From the cell containing the given text, extract its center point as [X, Y] coordinate. 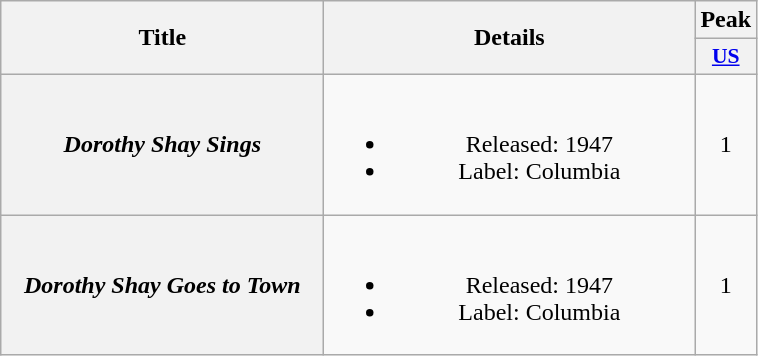
Title [162, 38]
Dorothy Shay Goes to Town [162, 284]
US [726, 57]
Dorothy Shay Sings [162, 144]
Peak [726, 20]
Details [510, 38]
